Return [X, Y] of the center of cell containing provided text 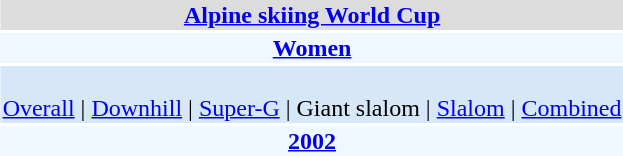
Overall | Downhill | Super-G | Giant slalom | Slalom | Combined [312, 94]
2002 [312, 141]
Alpine skiing World Cup [312, 15]
Women [312, 48]
